Scan for the cell matching the given text and deliver its [X, Y] coordinate at center. 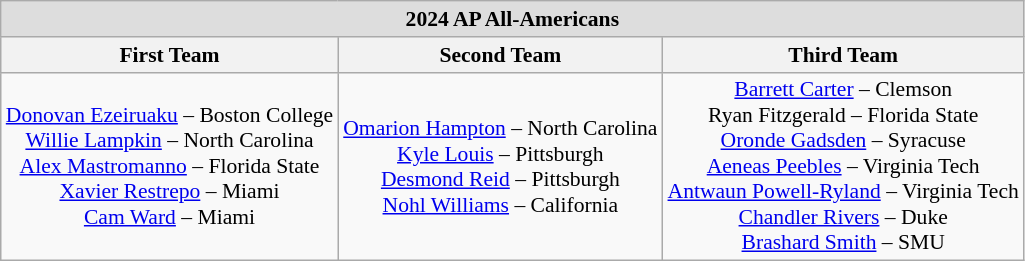
Third Team [842, 55]
2024 AP All-Americans [512, 19]
Second Team [500, 55]
Omarion Hampton – North CarolinaKyle Louis – PittsburghDesmond Reid – PittsburghNohl Williams – California [500, 166]
First Team [170, 55]
Donovan Ezeiruaku – Boston CollegeWillie Lampkin – North CarolinaAlex Mastromanno – Florida StateXavier Restrepo – MiamiCam Ward – Miami [170, 166]
